Extract the (X, Y) coordinate from the center of the cell holding the provided text.  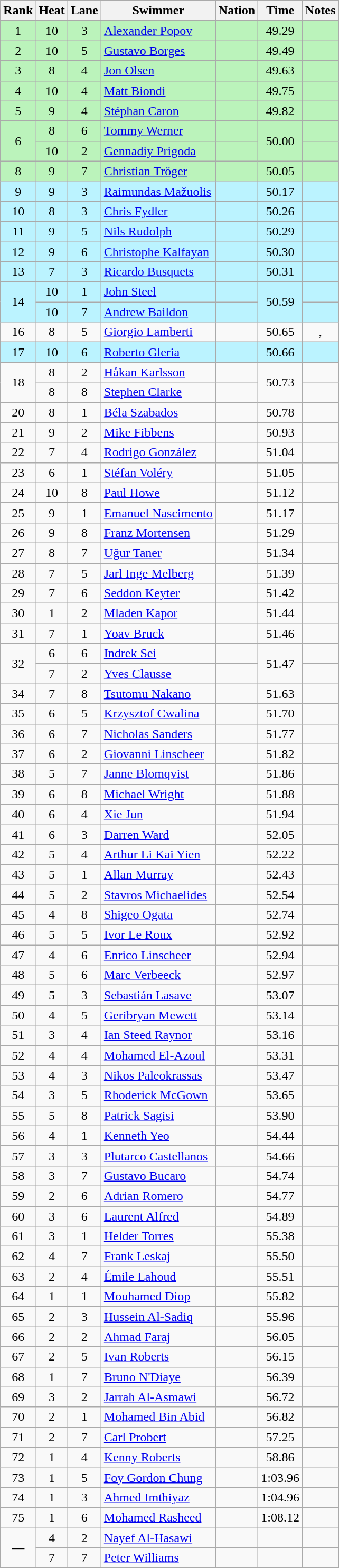
54.74 (280, 1176)
74 (18, 1497)
51.47 (280, 664)
50.17 (280, 191)
Kenny Roberts (158, 1457)
34 (18, 694)
Notes (320, 11)
Ricardo Busquets (158, 272)
32 (18, 664)
51.77 (280, 734)
51.70 (280, 714)
Nikos Paleokrassas (158, 1075)
Adrian Romero (158, 1196)
49 (18, 995)
Heat (52, 11)
62 (18, 1257)
Christophe Kalfayan (158, 252)
Enrico Linscheer (158, 955)
Patrick Sagisi (158, 1116)
Stephen Clarke (158, 392)
Yves Clausse (158, 674)
28 (18, 573)
Seddon Keyter (158, 593)
Uğur Taner (158, 553)
Janne Blomqvist (158, 774)
Gennadiy Prigoda (158, 151)
Stéfan Voléry (158, 473)
75 (18, 1517)
Paul Howe (158, 493)
57 (18, 1156)
51.82 (280, 754)
54.44 (280, 1136)
50.00 (280, 141)
53.47 (280, 1075)
49.75 (280, 91)
Shigeo Ogata (158, 915)
38 (18, 774)
51 (18, 1035)
Tsutomu Nakano (158, 694)
Rhoderick McGown (158, 1095)
Giovanni Linscheer (158, 754)
50.93 (280, 432)
Yoav Bruck (158, 634)
51.04 (280, 452)
Kenneth Yeo (158, 1136)
51.94 (280, 814)
22 (18, 452)
20 (18, 412)
Mohamed Bin Abid (158, 1417)
54 (18, 1095)
50.73 (280, 382)
21 (18, 432)
Stavros Michaelides (158, 895)
51.88 (280, 794)
Matt Biondi (158, 91)
1:04.96 (280, 1497)
67 (18, 1357)
Stéphan Caron (158, 111)
51.05 (280, 473)
13 (18, 272)
14 (18, 302)
47 (18, 955)
Christian Tröger (158, 171)
52.74 (280, 915)
Håkan Karlsson (158, 372)
1:08.12 (280, 1517)
58.86 (280, 1457)
23 (18, 473)
27 (18, 553)
Lane (84, 11)
Frank Leskaj (158, 1257)
56.82 (280, 1417)
51.17 (280, 513)
Michael Wright (158, 794)
57.25 (280, 1437)
50.29 (280, 231)
John Steel (158, 292)
53.90 (280, 1116)
Swimmer (158, 11)
Émile Lahoud (158, 1277)
Andrew Baildon (158, 312)
Bruno N'Diaye (158, 1377)
Ivor Le Roux (158, 935)
39 (18, 794)
37 (18, 754)
53.65 (280, 1095)
50.59 (280, 302)
73 (18, 1477)
50 (18, 1015)
50.26 (280, 211)
Nation (237, 11)
Jarrah Al-Asmawi (158, 1397)
54.77 (280, 1196)
Alexander Popov (158, 31)
61 (18, 1236)
1:03.96 (280, 1477)
52.43 (280, 874)
Foy Gordon Chung (158, 1477)
Helder Torres (158, 1236)
53.31 (280, 1055)
51.63 (280, 694)
52.94 (280, 955)
Franz Mortensen (158, 533)
55.96 (280, 1317)
52.05 (280, 834)
Jarl Inge Melberg (158, 573)
66 (18, 1337)
59 (18, 1196)
40 (18, 814)
50.05 (280, 171)
Giorgio Lamberti (158, 332)
44 (18, 895)
Time (280, 11)
41 (18, 834)
52.54 (280, 895)
53.07 (280, 995)
48 (18, 975)
Rank (18, 11)
53.16 (280, 1035)
25 (18, 513)
Allan Murray (158, 874)
70 (18, 1417)
49.29 (280, 31)
49.49 (280, 51)
64 (18, 1297)
Indrek Sei (158, 654)
52.22 (280, 854)
71 (18, 1437)
Tommy Werner (158, 131)
, (320, 332)
45 (18, 915)
Mohamed Rasheed (158, 1517)
56.05 (280, 1337)
Laurent Alfred (158, 1216)
55 (18, 1116)
Rodrigo González (158, 452)
Arthur Li Kai Yien (158, 854)
54.66 (280, 1156)
Ahmed Imthiyaz (158, 1497)
Hussein Al-Sadiq (158, 1317)
51.39 (280, 573)
50.78 (280, 412)
52.92 (280, 935)
Nils Rudolph (158, 231)
29 (18, 593)
Chris Fydler (158, 211)
30 (18, 613)
31 (18, 634)
18 (18, 382)
50.31 (280, 272)
49.82 (280, 111)
Mike Fibbens (158, 432)
51.44 (280, 613)
Gustavo Bucaro (158, 1176)
Béla Szabados (158, 412)
49.63 (280, 71)
12 (18, 252)
Darren Ward (158, 834)
Mouhamed Diop (158, 1297)
Raimundas Mažuolis (158, 191)
53 (18, 1075)
51.34 (280, 553)
65 (18, 1317)
43 (18, 874)
56 (18, 1136)
55.38 (280, 1236)
11 (18, 231)
56.39 (280, 1377)
— (18, 1548)
51.29 (280, 533)
51.86 (280, 774)
50.65 (280, 332)
Nicholas Sanders (158, 734)
16 (18, 332)
Roberto Gleria (158, 352)
35 (18, 714)
51.12 (280, 493)
69 (18, 1397)
50.30 (280, 252)
Gustavo Borges (158, 51)
52.97 (280, 975)
55.51 (280, 1277)
Sebastián Lasave (158, 995)
50.66 (280, 352)
Jon Olsen (158, 71)
Peter Williams (158, 1558)
55.82 (280, 1297)
Mohamed El-Azoul (158, 1055)
42 (18, 854)
55.50 (280, 1257)
56.72 (280, 1397)
Ahmad Faraj (158, 1337)
26 (18, 533)
51.46 (280, 634)
Plutarco Castellanos (158, 1156)
63 (18, 1277)
Krzysztof Cwalina (158, 714)
51.42 (280, 593)
Mladen Kapor (158, 613)
68 (18, 1377)
Emanuel Nascimento (158, 513)
Nayef Al-Hasawi (158, 1538)
Marc Verbeeck (158, 975)
60 (18, 1216)
Ivan Roberts (158, 1357)
54.89 (280, 1216)
56.15 (280, 1357)
Carl Probert (158, 1437)
Xie Jun (158, 814)
53.14 (280, 1015)
72 (18, 1457)
Ian Steed Raynor (158, 1035)
52 (18, 1055)
Geribryan Mewett (158, 1015)
58 (18, 1176)
46 (18, 935)
36 (18, 734)
24 (18, 493)
17 (18, 352)
